Capture the cell that displays the provided text and extract its [x, y] central coordinate. 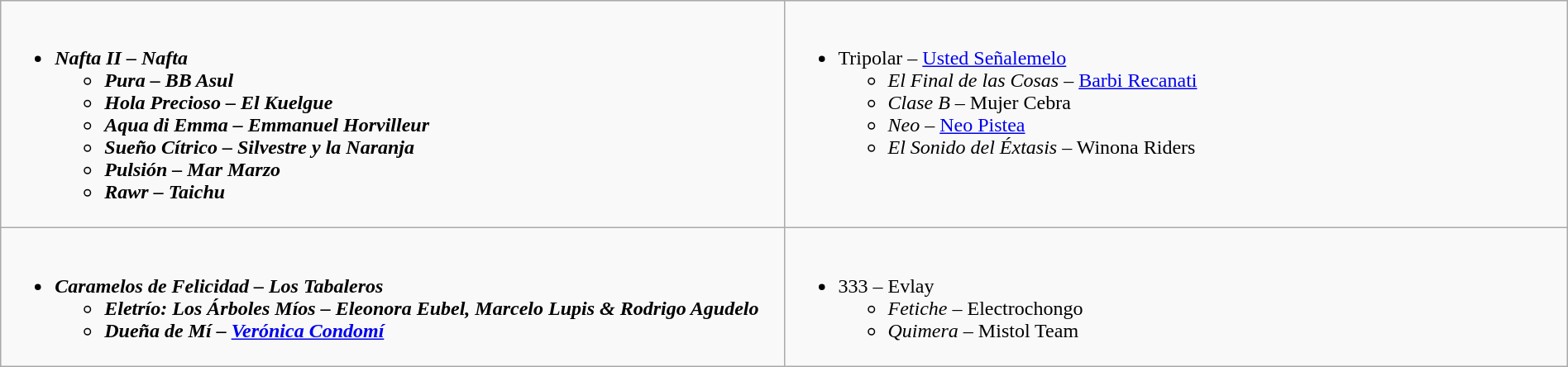
Caramelos de Felicidad – Los TabalerosEletrío: Los Árboles Míos – Eleonora Eubel, Marcelo Lupis & Rodrigo AgudeloDueña de Mí – Verónica Condomí [392, 298]
333 – EvlayFetiche – ElectrochongoQuimera – Mistol Team [1176, 298]
Tripolar – Usted SeñalemeloEl Final de las Cosas – Barbi RecanatiClase B – Mujer CebraNeo – Neo PisteaEl Sonido del Éxtasis – Winona Riders [1176, 114]
